Find where the given text appears and provide that cell's center as (X, Y) coordinate. 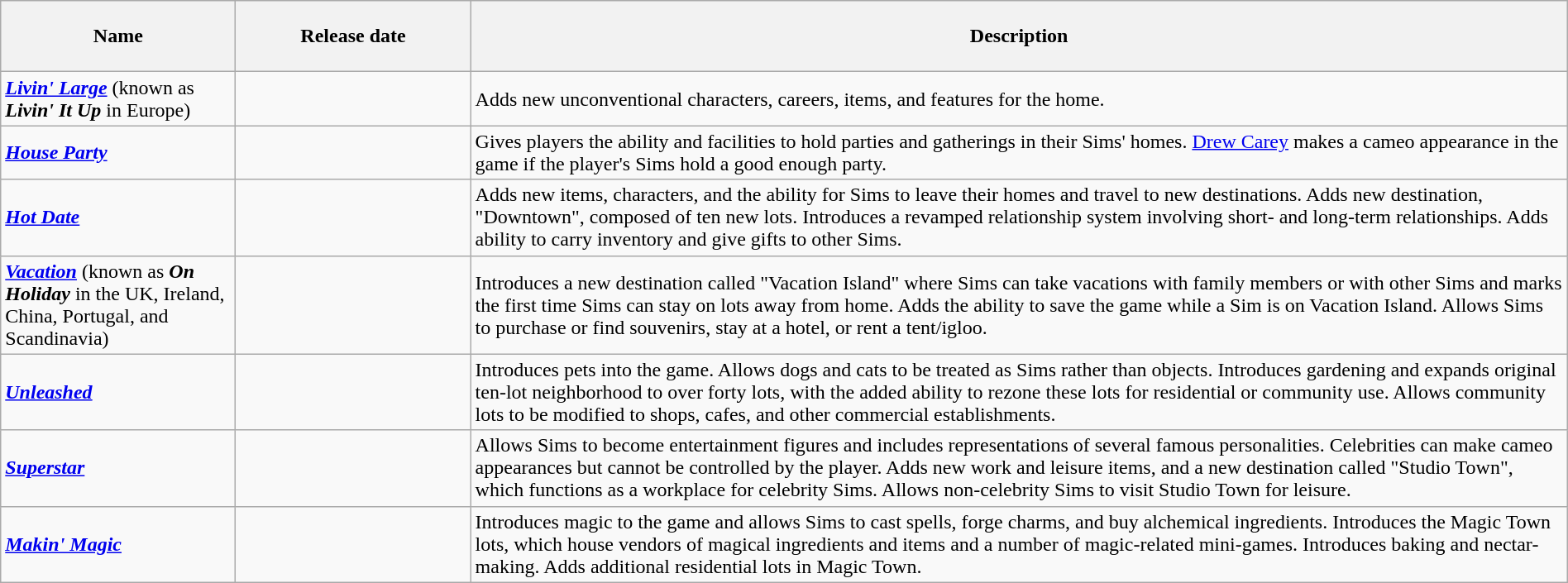
Hot Date (118, 217)
Makin' Magic (118, 544)
Unleashed (118, 392)
Release date (353, 36)
Adds new unconventional characters, careers, items, and features for the home. (1019, 99)
Vacation (known as On Holiday in the UK, Ireland, China, Portugal, and Scandinavia) (118, 304)
House Party (118, 152)
Description (1019, 36)
Livin' Large (known as Livin' It Up in Europe) (118, 99)
Name (118, 36)
Superstar (118, 468)
